Search for the cell housing the specified text and yield its [X, Y] center coordinate. 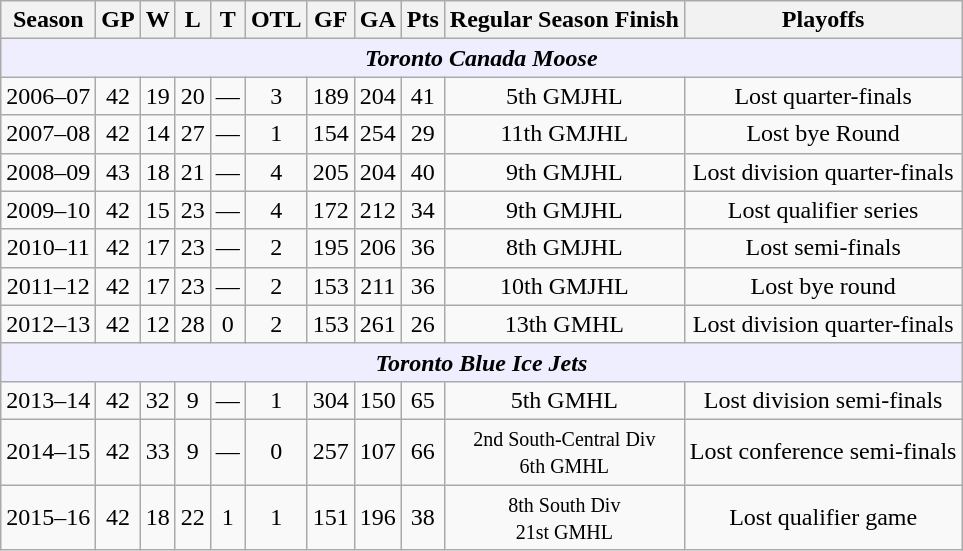
261 [378, 324]
66 [422, 452]
206 [378, 248]
33 [158, 452]
2008–09 [48, 172]
Lost conference semi-finals [823, 452]
2009–10 [48, 210]
189 [330, 96]
40 [422, 172]
205 [330, 172]
41 [422, 96]
34 [422, 210]
2nd South-Central Div6th GMHL [564, 452]
304 [330, 400]
Lost division semi-finals [823, 400]
GA [378, 20]
29 [422, 134]
12 [158, 324]
Lost qualifier series [823, 210]
32 [158, 400]
211 [378, 286]
8th GMJHL [564, 248]
19 [158, 96]
8th South Div21st GMHL [564, 516]
257 [330, 452]
154 [330, 134]
Lost bye Round [823, 134]
2006–07 [48, 96]
212 [378, 210]
38 [422, 516]
2012–13 [48, 324]
172 [330, 210]
26 [422, 324]
W [158, 20]
43 [118, 172]
151 [330, 516]
GP [118, 20]
5th GMHL [564, 400]
65 [422, 400]
27 [192, 134]
Lost qualifier game [823, 516]
L [192, 20]
Toronto Blue Ice Jets [482, 362]
Pts [422, 20]
2007–08 [48, 134]
20 [192, 96]
196 [378, 516]
254 [378, 134]
150 [378, 400]
11th GMJHL [564, 134]
Lost semi-finals [823, 248]
2015–16 [48, 516]
Regular Season Finish [564, 20]
T [228, 20]
28 [192, 324]
Lost bye round [823, 286]
2010–11 [48, 248]
10th GMJHL [564, 286]
Toronto Canada Moose [482, 58]
195 [330, 248]
22 [192, 516]
2014–15 [48, 452]
15 [158, 210]
14 [158, 134]
107 [378, 452]
Playoffs [823, 20]
GF [330, 20]
13th GMHL [564, 324]
Season [48, 20]
21 [192, 172]
3 [276, 96]
5th GMJHL [564, 96]
Lost quarter-finals [823, 96]
2011–12 [48, 286]
OTL [276, 20]
2013–14 [48, 400]
